Detect which cell encompasses the target text, then output its [x, y] center coordinate. 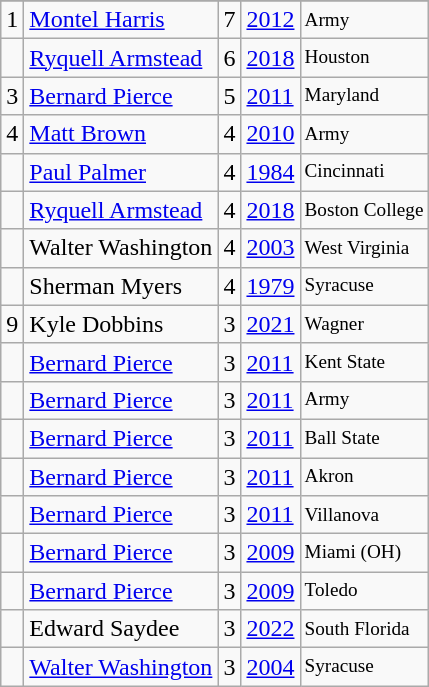
Kent State [364, 362]
West Virginia [364, 248]
2021 [270, 324]
7 [230, 20]
Wagner [364, 324]
1979 [270, 286]
Matt Brown [121, 134]
2010 [270, 134]
Boston College [364, 210]
5 [230, 96]
2003 [270, 248]
Cincinnati [364, 172]
1984 [270, 172]
2012 [270, 20]
2004 [270, 667]
Paul Palmer [121, 172]
Miami (OH) [364, 553]
Edward Saydee [121, 629]
Toledo [364, 591]
Houston [364, 58]
2022 [270, 629]
Akron [364, 477]
Montel Harris [121, 20]
Kyle Dobbins [121, 324]
Maryland [364, 96]
Sherman Myers [121, 286]
Villanova [364, 515]
9 [12, 324]
Ball State [364, 438]
6 [230, 58]
South Florida [364, 629]
1 [12, 20]
